Return [X, Y] of the center of cell containing provided text 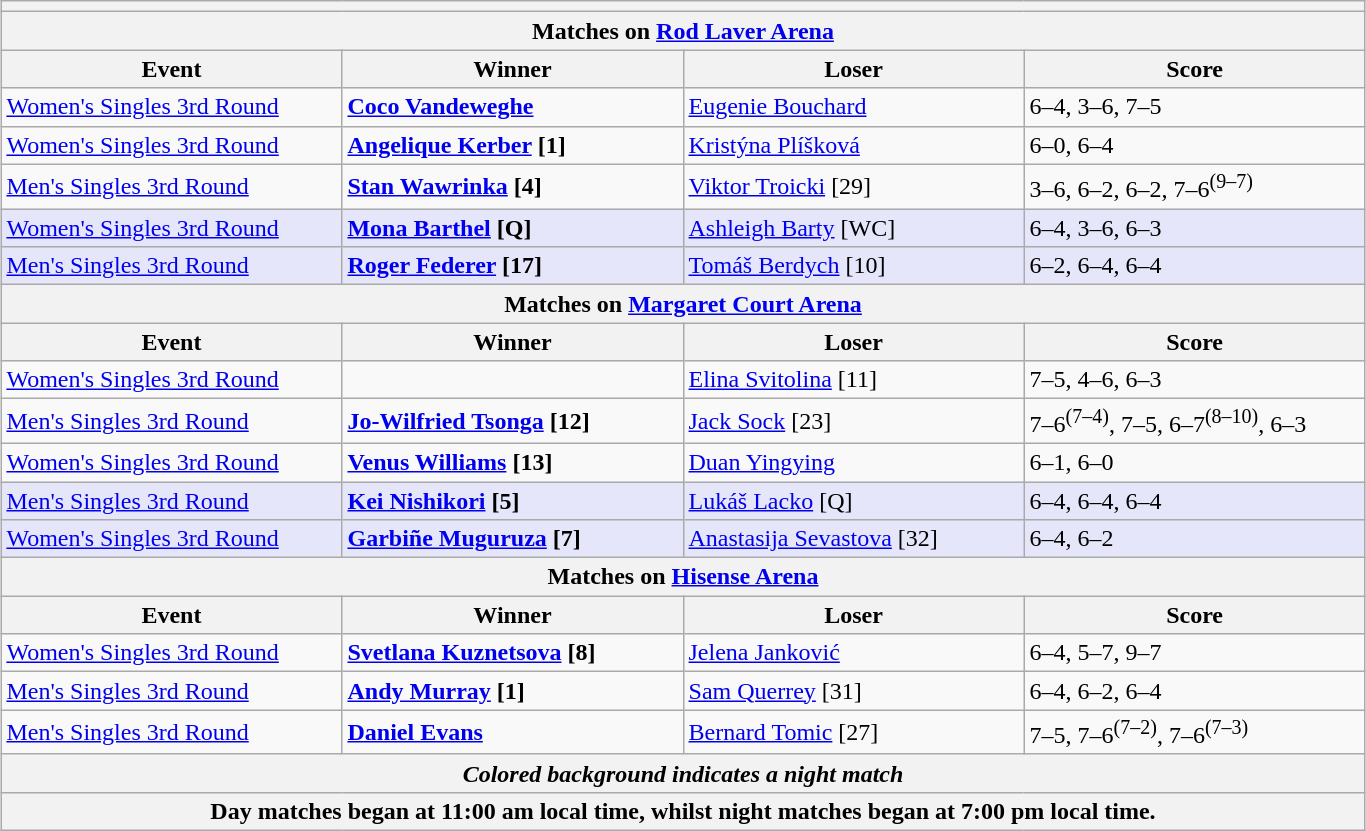
Svetlana Kuznetsova [8] [512, 653]
Matches on Hisense Arena [683, 577]
Eugenie Bouchard [854, 107]
6–2, 6–4, 6–4 [1194, 266]
6–0, 6–4 [1194, 145]
3–6, 6–2, 6–2, 7–6(9–7) [1194, 186]
Stan Wawrinka [4] [512, 186]
7–5, 4–6, 6–3 [1194, 380]
Daniel Evans [512, 732]
Mona Barthel [Q] [512, 228]
6–4, 5–7, 9–7 [1194, 653]
Kristýna Plíšková [854, 145]
Kei Nishikori [5] [512, 501]
6–4, 3–6, 7–5 [1194, 107]
7–6(7–4), 7–5, 6–7(8–10), 6–3 [1194, 422]
Elina Svitolina [11] [854, 380]
6–4, 6–4, 6–4 [1194, 501]
6–1, 6–0 [1194, 462]
Ashleigh Barty [WC] [854, 228]
Venus Williams [13] [512, 462]
6–4, 3–6, 6–3 [1194, 228]
Jack Sock [23] [854, 422]
Roger Federer [17] [512, 266]
Jo-Wilfried Tsonga [12] [512, 422]
Duan Yingying [854, 462]
7–5, 7–6(7–2), 7–6(7–3) [1194, 732]
Day matches began at 11:00 am local time, whilst night matches began at 7:00 pm local time. [683, 812]
Jelena Janković [854, 653]
Colored background indicates a night match [683, 773]
Bernard Tomic [27] [854, 732]
Coco Vandeweghe [512, 107]
Andy Murray [1] [512, 691]
6–4, 6–2, 6–4 [1194, 691]
Anastasija Sevastova [32] [854, 539]
Angelique Kerber [1] [512, 145]
Viktor Troicki [29] [854, 186]
6–4, 6–2 [1194, 539]
Sam Querrey [31] [854, 691]
Lukáš Lacko [Q] [854, 501]
Tomáš Berdych [10] [854, 266]
Garbiñe Muguruza [7] [512, 539]
Matches on Margaret Court Arena [683, 304]
Matches on Rod Laver Arena [683, 31]
